Scan for the cell matching the given text and deliver its (x, y) coordinate at center. 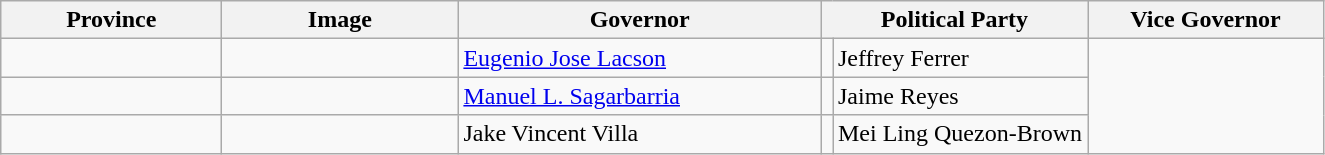
Manuel L. Sagarbarria (640, 96)
Province (112, 20)
Governor (640, 20)
Vice Governor (1206, 20)
Eugenio Jose Lacson (640, 58)
Mei Ling Quezon-Brown (960, 134)
Jake Vincent Villa (640, 134)
Image (340, 20)
Jeffrey Ferrer (960, 58)
Jaime Reyes (960, 96)
Political Party (954, 20)
